Scan for the cell matching the given text and deliver its (x, y) coordinate at center. 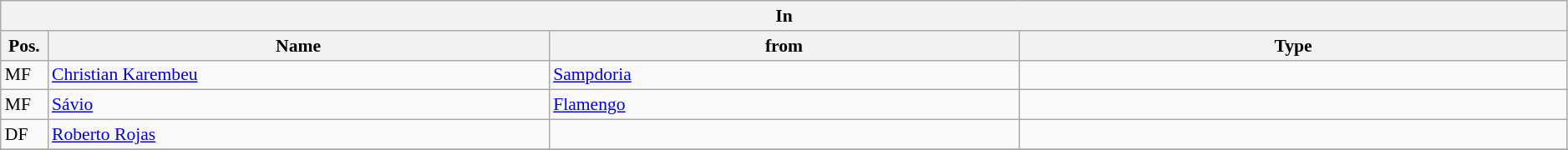
Roberto Rojas (298, 135)
Pos. (24, 46)
Christian Karembeu (298, 75)
In (784, 16)
DF (24, 135)
Name (298, 46)
from (784, 46)
Type (1293, 46)
Sampdoria (784, 75)
Sávio (298, 105)
Flamengo (784, 105)
